Return [X, Y] of the center of cell containing provided text 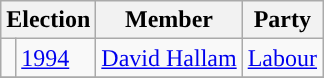
David Hallam [169, 58]
Party [282, 20]
Election [48, 20]
Labour [282, 58]
1994 [56, 58]
Member [169, 20]
